Detect which cell encompasses the target text, then output its [x, y] center coordinate. 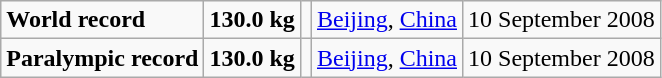
World record [102, 20]
Paralympic record [102, 58]
